Locate the cell with the specified text and output its (x, y) center coordinate. 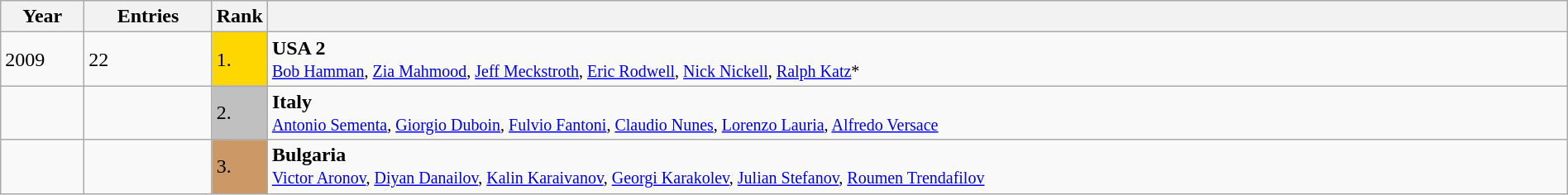
3. (240, 167)
Bulgaria Victor Aronov, Diyan Danailov, Kalin Karaivanov, Georgi Karakolev, Julian Stefanov, Roumen Trendafilov (917, 167)
Year (43, 17)
USA 2 Bob Hamman, Zia Mahmood, Jeff Meckstroth, Eric Rodwell, Nick Nickell, Ralph Katz* (917, 59)
2. (240, 112)
Rank (240, 17)
Entries (148, 17)
22 (148, 59)
1. (240, 59)
Italy Antonio Sementa, Giorgio Duboin, Fulvio Fantoni, Claudio Nunes, Lorenzo Lauria, Alfredo Versace (917, 112)
2009 (43, 59)
